Pinpoint the cell where the given text exists, returning its [X, Y] midpoint coordinate. 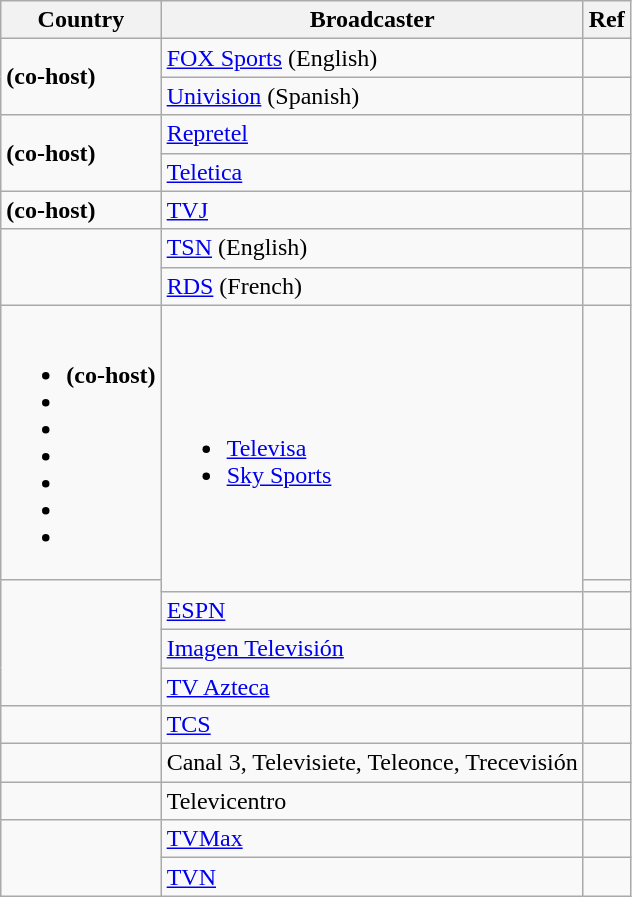
RDS (French) [372, 286]
Broadcaster [372, 20]
TV Azteca [372, 687]
ESPN [372, 610]
TVJ [372, 210]
Imagen Televisión [372, 648]
TelevisaSky Sports [372, 448]
Teletica [372, 172]
TCS [372, 725]
Country [81, 20]
Univision (Spanish) [372, 96]
FOX Sports (English) [372, 58]
TVN [372, 877]
Televicentro [372, 801]
Repretel [372, 134]
TVMax [372, 839]
TSN (English) [372, 248]
Canal 3, Televisiete, Teleonce, Trecevisión [372, 763]
Ref [606, 20]
